Provide the (X, Y) coordinate of the cell's center where the given text is located.  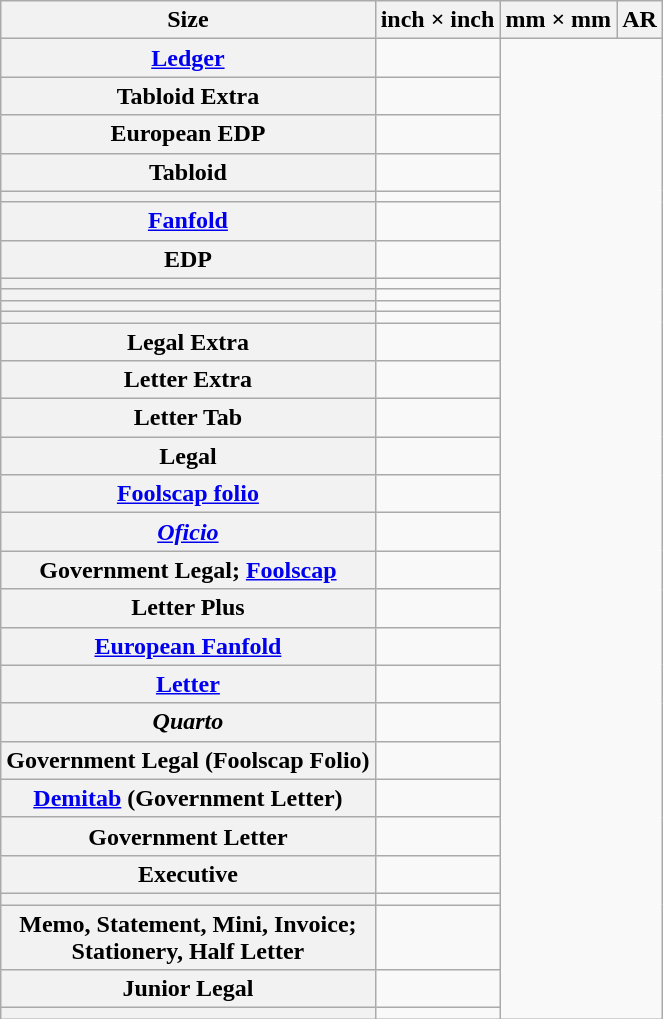
Quarto (188, 722)
Government Legal; Foolscap (188, 570)
Junior Legal (188, 989)
AR (640, 20)
European EDP (188, 134)
inch × inch (438, 20)
European Fanfold (188, 646)
Legal (188, 456)
Letter Extra (188, 380)
Size (188, 20)
Ledger (188, 58)
Government Legal (Foolscap Folio) (188, 760)
Letter Plus (188, 608)
Foolscap folio (188, 494)
EDP (188, 259)
Demitab (Government Letter) (188, 798)
Letter Tab (188, 418)
Legal Extra (188, 341)
Executive (188, 874)
Letter (188, 684)
Fanfold (188, 221)
mm × mm (558, 20)
Oficio (188, 532)
Memo, Statement, Mini, Invoice; Stationery, Half Letter (188, 936)
Tabloid (188, 172)
Tabloid Extra (188, 96)
Government Letter (188, 836)
